For the text-containing cell, return its midpoint in [x, y] coordinate format. 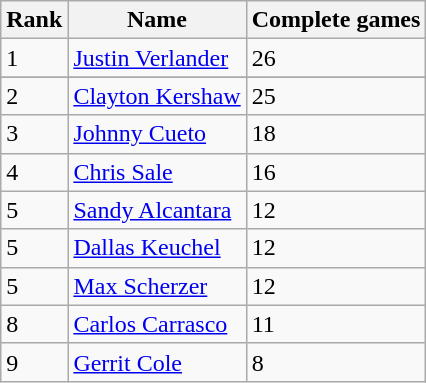
18 [336, 134]
25 [336, 96]
Johnny Cueto [157, 134]
Justin Verlander [157, 58]
Dallas Keuchel [157, 248]
Chris Sale [157, 172]
16 [336, 172]
Max Scherzer [157, 286]
Carlos Carrasco [157, 324]
26 [336, 58]
3 [34, 134]
4 [34, 172]
11 [336, 324]
1 [34, 58]
9 [34, 362]
Gerrit Cole [157, 362]
Clayton Kershaw [157, 96]
Name [157, 20]
Complete games [336, 20]
Sandy Alcantara [157, 210]
2 [34, 96]
Rank [34, 20]
